Scan for the cell matching the given text and deliver its [X, Y] coordinate at center. 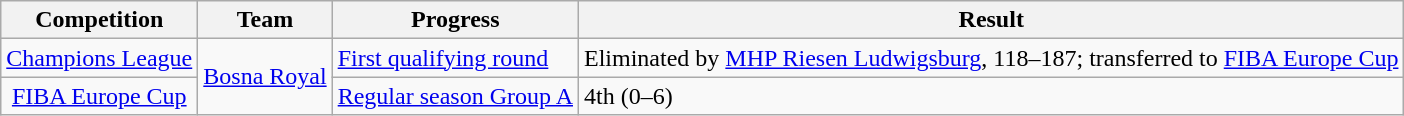
Eliminated by MHP Riesen Ludwigsburg, 118–187; transferred to FIBA Europe Cup [992, 58]
Bosna Royal [265, 77]
4th (0–6) [992, 96]
Competition [100, 20]
Champions League [100, 58]
FIBA Europe Cup [100, 96]
Team [265, 20]
First qualifying round [455, 58]
Result [992, 20]
Regular season Group A [455, 96]
Progress [455, 20]
